Search for the cell housing the specified text and yield its [X, Y] center coordinate. 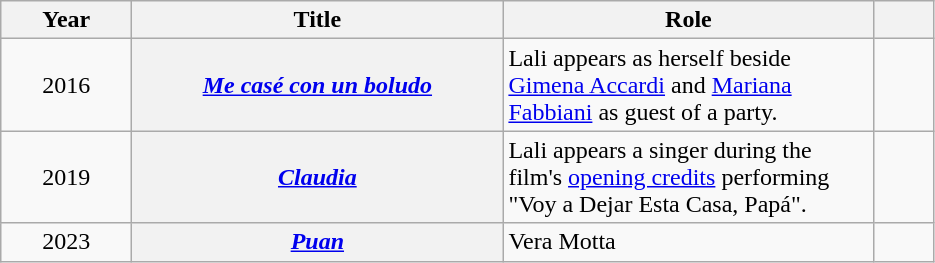
Me casé con un boludo [318, 85]
Title [318, 20]
Lali appears a singer during the film's opening credits performing "Voy a Dejar Esta Casa, Papá". [688, 177]
2023 [66, 242]
2019 [66, 177]
Claudia [318, 177]
Lali appears as herself beside Gimena Accardi and Mariana Fabbiani as guest of a party. [688, 85]
2016 [66, 85]
Vera Motta [688, 242]
Year [66, 20]
Puan [318, 242]
Role [688, 20]
